Find where the given text appears and provide that cell's center as [x, y] coordinate. 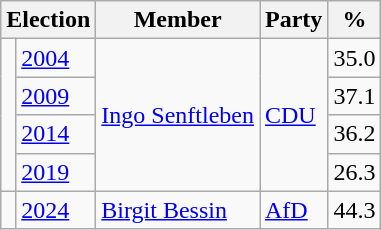
2014 [56, 134]
2019 [56, 172]
% [354, 20]
AfD [294, 210]
Party [294, 20]
Member [178, 20]
Ingo Senftleben [178, 115]
35.0 [354, 58]
2004 [56, 58]
44.3 [354, 210]
26.3 [354, 172]
2009 [56, 96]
Election [48, 20]
2024 [56, 210]
37.1 [354, 96]
Birgit Bessin [178, 210]
CDU [294, 115]
36.2 [354, 134]
